Identify which cell holds the provided text, then report its (X, Y) central coordinate. 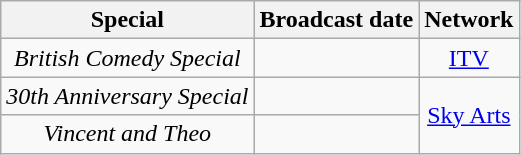
Sky Arts (469, 115)
Vincent and Theo (128, 134)
British Comedy Special (128, 58)
30th Anniversary Special (128, 96)
ITV (469, 58)
Network (469, 20)
Broadcast date (336, 20)
Special (128, 20)
